Output the (X, Y) coordinate of the center of the cell containing the given text.  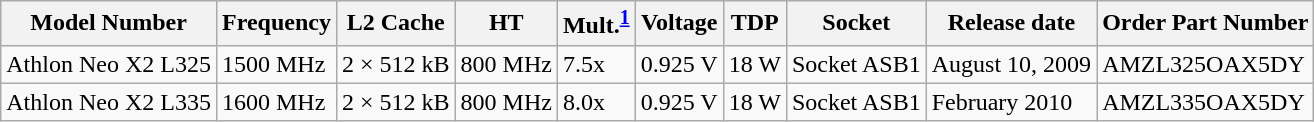
AMZL335OAX5DY (1206, 102)
TDP (754, 24)
August 10, 2009 (1011, 64)
February 2010 (1011, 102)
1600 MHz (276, 102)
Frequency (276, 24)
Order Part Number (1206, 24)
Mult.1 (596, 24)
Model Number (109, 24)
AMZL325OAX5DY (1206, 64)
Athlon Neo X2 L325 (109, 64)
8.0x (596, 102)
Athlon Neo X2 L335 (109, 102)
Voltage (679, 24)
HT (506, 24)
1500 MHz (276, 64)
Release date (1011, 24)
7.5x (596, 64)
L2 Cache (396, 24)
Socket (856, 24)
